Determine the (X, Y) coordinate at the center of the cell enclosing the given text.  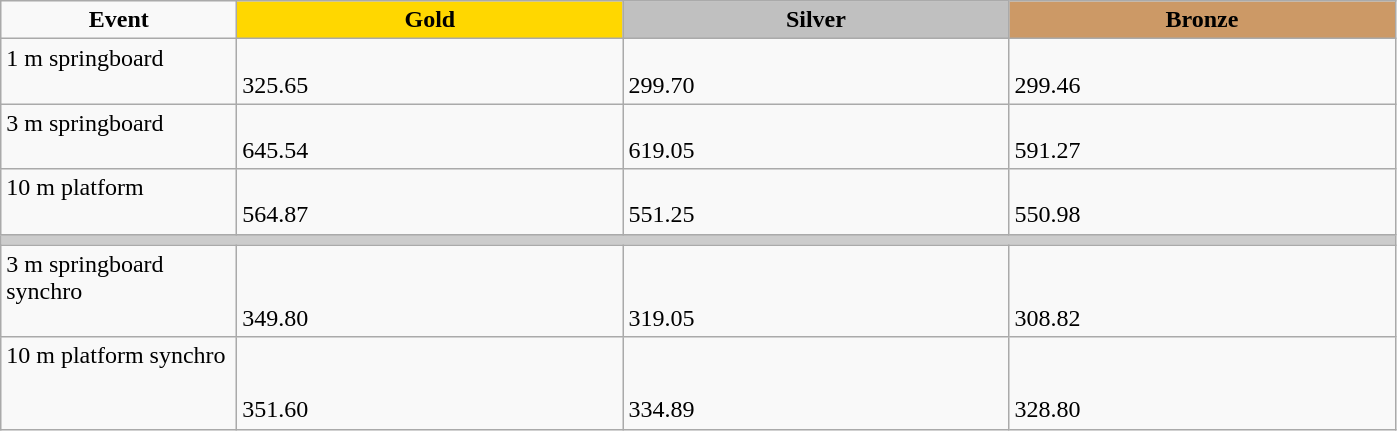
550.98 (1202, 202)
351.60 (430, 383)
308.82 (1202, 291)
299.46 (1202, 72)
328.80 (1202, 383)
645.54 (430, 136)
Bronze (1202, 20)
10 m platform synchro (119, 383)
591.27 (1202, 136)
551.25 (816, 202)
Silver (816, 20)
319.05 (816, 291)
619.05 (816, 136)
1 m springboard (119, 72)
3 m springboard synchro (119, 291)
Event (119, 20)
334.89 (816, 383)
Gold (430, 20)
299.70 (816, 72)
3 m springboard (119, 136)
564.87 (430, 202)
325.65 (430, 72)
349.80 (430, 291)
10 m platform (119, 202)
